From the cell containing the given text, extract its center point as [x, y] coordinate. 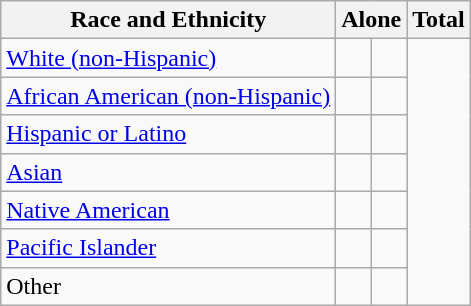
Race and Ethnicity [168, 20]
Asian [168, 172]
Other [168, 286]
African American (non-Hispanic) [168, 96]
Hispanic or Latino [168, 134]
Total [439, 20]
White (non-Hispanic) [168, 58]
Alone [372, 20]
Pacific Islander [168, 248]
Native American [168, 210]
